Return the [X, Y] coordinate for the center point of the cell that contains the specified text.  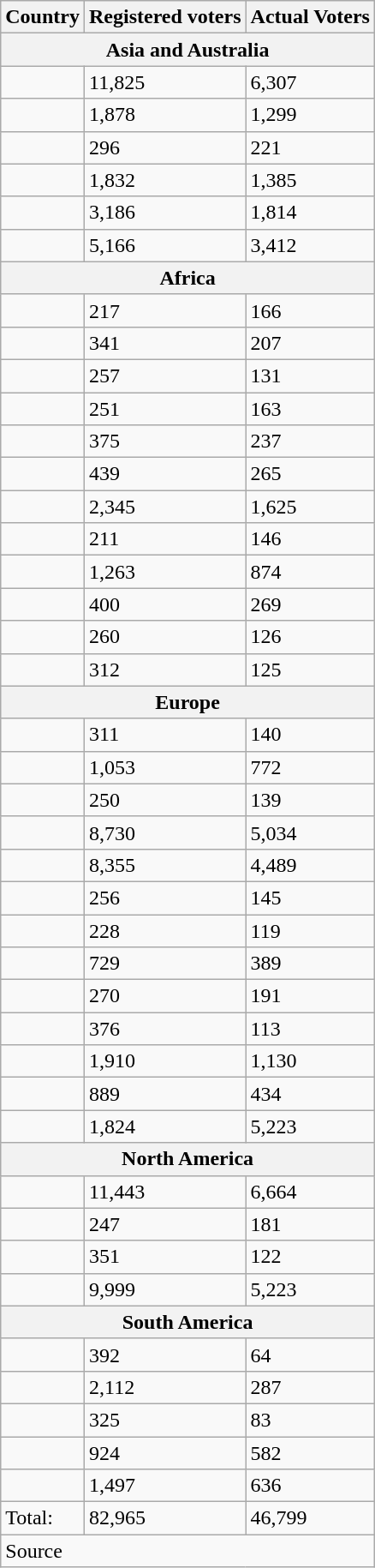
North America [188, 1159]
312 [164, 670]
636 [310, 1486]
296 [164, 147]
1,625 [310, 507]
11,443 [164, 1192]
140 [310, 735]
139 [310, 800]
83 [310, 1420]
3,186 [164, 213]
122 [310, 1257]
191 [310, 996]
772 [310, 767]
145 [310, 898]
287 [310, 1387]
2,112 [164, 1387]
237 [310, 442]
256 [164, 898]
250 [164, 800]
Source [188, 1551]
400 [164, 604]
Actual Voters [310, 17]
247 [164, 1224]
166 [310, 310]
6,307 [310, 82]
Europe [188, 702]
265 [310, 474]
6,664 [310, 1192]
1,130 [310, 1061]
3,412 [310, 245]
211 [164, 539]
119 [310, 930]
228 [164, 930]
1,824 [164, 1126]
341 [164, 343]
82,965 [164, 1518]
260 [164, 637]
Asia and Australia [188, 50]
375 [164, 442]
221 [310, 147]
1,497 [164, 1486]
Total: [43, 1518]
9,999 [164, 1289]
46,799 [310, 1518]
Registered voters [164, 17]
1,832 [164, 180]
146 [310, 539]
181 [310, 1224]
257 [164, 375]
1,814 [310, 213]
269 [310, 604]
439 [164, 474]
South America [188, 1322]
311 [164, 735]
8,730 [164, 832]
1,910 [164, 1061]
163 [310, 409]
874 [310, 572]
Country [43, 17]
126 [310, 637]
1,385 [310, 180]
5,034 [310, 832]
125 [310, 670]
1,263 [164, 572]
64 [310, 1355]
729 [164, 964]
270 [164, 996]
1,299 [310, 115]
2,345 [164, 507]
217 [164, 310]
4,489 [310, 865]
1,878 [164, 115]
113 [310, 1029]
392 [164, 1355]
924 [164, 1453]
251 [164, 409]
434 [310, 1094]
325 [164, 1420]
5,166 [164, 245]
11,825 [164, 82]
8,355 [164, 865]
582 [310, 1453]
Africa [188, 278]
131 [310, 375]
351 [164, 1257]
889 [164, 1094]
207 [310, 343]
389 [310, 964]
1,053 [164, 767]
376 [164, 1029]
